Search for the cell housing the specified text and yield its (X, Y) center coordinate. 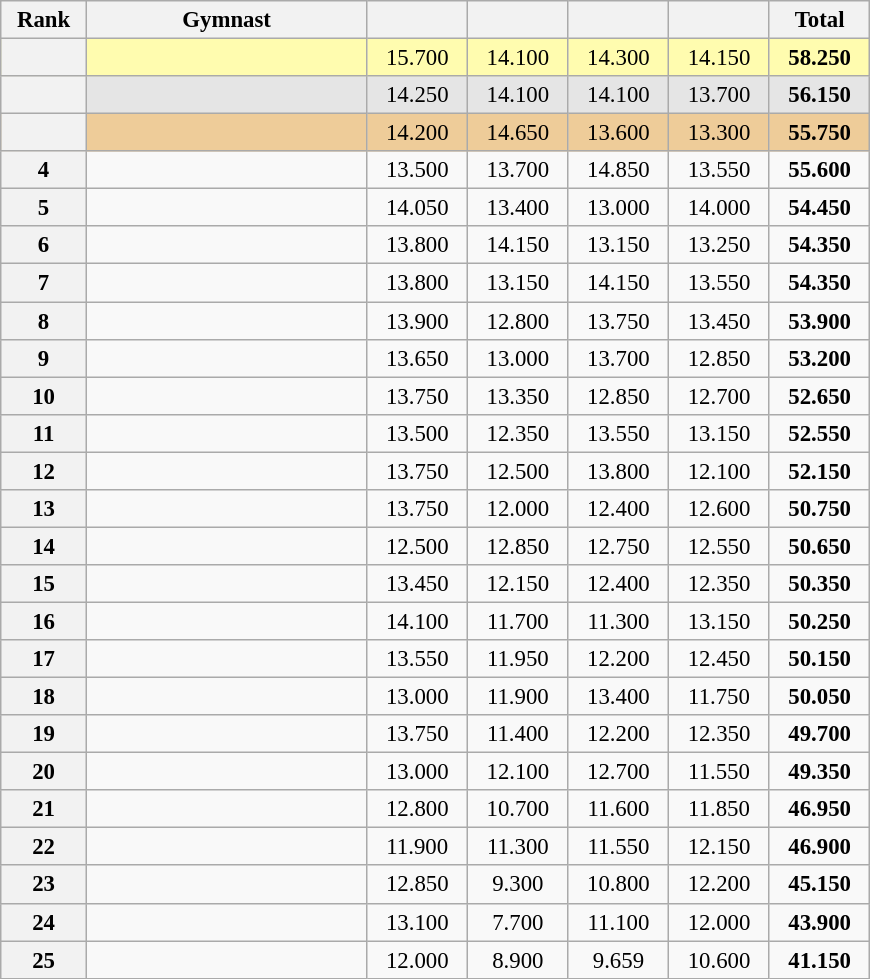
50.150 (820, 659)
14.300 (618, 58)
13 (44, 509)
56.150 (820, 95)
13.600 (618, 133)
14.250 (418, 95)
6 (44, 245)
52.650 (820, 396)
41.150 (820, 960)
50.650 (820, 546)
11.950 (518, 659)
18 (44, 697)
10.800 (618, 885)
7.700 (518, 922)
43.900 (820, 922)
8.900 (518, 960)
16 (44, 621)
46.900 (820, 847)
10.700 (518, 809)
11 (44, 433)
4 (44, 170)
49.700 (820, 734)
14 (44, 546)
21 (44, 809)
58.250 (820, 58)
9.659 (618, 960)
12.450 (720, 659)
50.350 (820, 584)
13.650 (418, 358)
52.550 (820, 433)
50.250 (820, 621)
11.700 (518, 621)
46.950 (820, 809)
55.750 (820, 133)
23 (44, 885)
11.750 (720, 697)
7 (44, 283)
14.200 (418, 133)
12.550 (720, 546)
14.850 (618, 170)
11.600 (618, 809)
11.100 (618, 922)
20 (44, 772)
Gymnast (226, 20)
55.600 (820, 170)
19 (44, 734)
10 (44, 396)
25 (44, 960)
9.300 (518, 885)
53.900 (820, 321)
14.650 (518, 133)
11.400 (518, 734)
14.000 (720, 208)
8 (44, 321)
22 (44, 847)
13.100 (418, 922)
Total (820, 20)
12 (44, 471)
10.600 (720, 960)
12.600 (720, 509)
50.050 (820, 697)
11.850 (720, 809)
14.050 (418, 208)
50.750 (820, 509)
9 (44, 358)
15 (44, 584)
5 (44, 208)
13.300 (720, 133)
49.350 (820, 772)
15.700 (418, 58)
54.450 (820, 208)
13.250 (720, 245)
13.350 (518, 396)
24 (44, 922)
52.150 (820, 471)
45.150 (820, 885)
Rank (44, 20)
13.900 (418, 321)
17 (44, 659)
12.750 (618, 546)
53.200 (820, 358)
